For the text-containing cell, return its midpoint in [X, Y] coordinate format. 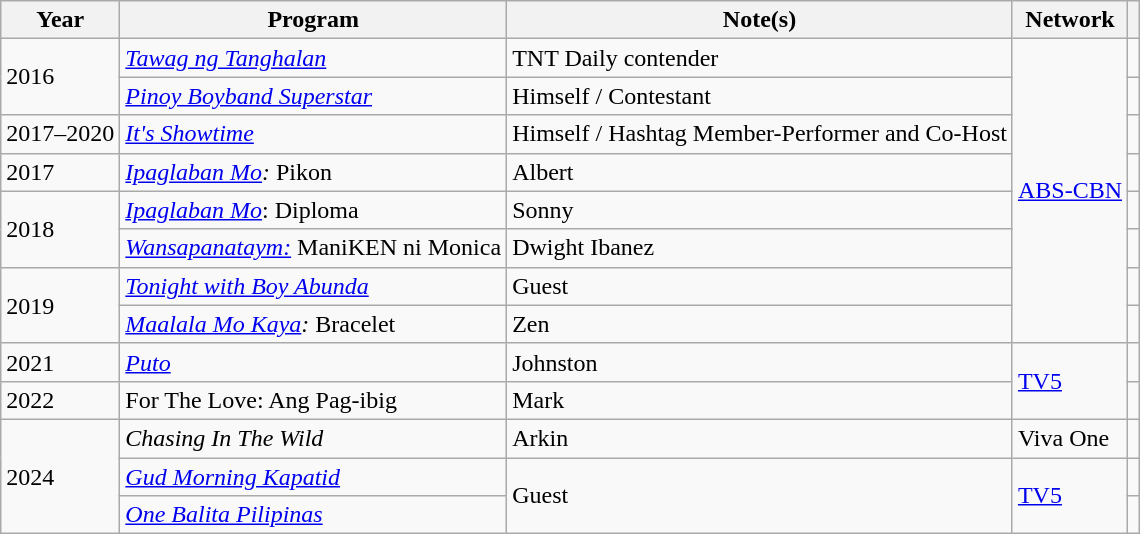
It's Showtime [314, 134]
Ipaglaban Mo: Diploma [314, 210]
Network [1070, 20]
2018 [60, 229]
Note(s) [760, 20]
Mark [760, 400]
Tawag ng Tanghalan [314, 58]
Viva One [1070, 438]
For The Love: Ang Pag-ibig [314, 400]
Puto [314, 362]
Himself / Hashtag Member-Performer and Co-Host [760, 134]
Dwight Ibanez [760, 248]
Year [60, 20]
2017 [60, 172]
Gud Morning Kapatid [314, 477]
2017–2020 [60, 134]
Program [314, 20]
Arkin [760, 438]
Zen [760, 324]
Johnston [760, 362]
2021 [60, 362]
Wansapanataym: ManiKEN ni Monica [314, 248]
Himself / Contestant [760, 96]
Pinoy Boyband Superstar [314, 96]
Sonny [760, 210]
Albert [760, 172]
Tonight with Boy Abunda [314, 286]
2022 [60, 400]
2016 [60, 77]
One Balita Pilipinas [314, 515]
ABS-CBN [1070, 191]
2024 [60, 476]
TNT Daily contender [760, 58]
Chasing In The Wild [314, 438]
2019 [60, 305]
Maalala Mo Kaya: Bracelet [314, 324]
Ipaglaban Mo: Pikon [314, 172]
